For the text-containing cell, return its midpoint in (X, Y) coordinate format. 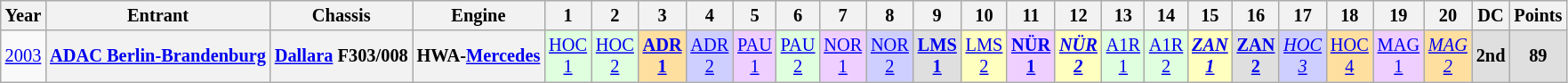
HOC1 (567, 56)
19 (1398, 15)
1 (567, 15)
DC (1491, 15)
ZAN2 (1256, 56)
Dallara F303/008 (342, 56)
15 (1210, 15)
ADR2 (710, 56)
LMS2 (985, 56)
HOC2 (615, 56)
NOR2 (889, 56)
ADAC Berlin-Brandenburg (158, 56)
NÜR2 (1078, 56)
HOC3 (1302, 56)
18 (1350, 15)
LMS1 (937, 56)
13 (1123, 15)
NÜR1 (1031, 56)
PAU2 (799, 56)
17 (1302, 15)
12 (1078, 15)
NOR1 (843, 56)
Year (23, 15)
11 (1031, 15)
Entrant (158, 15)
14 (1166, 15)
Engine (478, 15)
MAG2 (1448, 56)
A1R2 (1166, 56)
4 (710, 15)
7 (843, 15)
10 (985, 15)
2003 (23, 56)
Chassis (342, 15)
ZAN1 (1210, 56)
HOC4 (1350, 56)
ADR1 (663, 56)
MAG1 (1398, 56)
9 (937, 15)
HWA-Mercedes (478, 56)
2 (615, 15)
3 (663, 15)
5 (754, 15)
89 (1538, 56)
20 (1448, 15)
A1R1 (1123, 56)
2nd (1491, 56)
PAU1 (754, 56)
16 (1256, 15)
Points (1538, 15)
6 (799, 15)
8 (889, 15)
